Return [X, Y] of the center of cell containing provided text 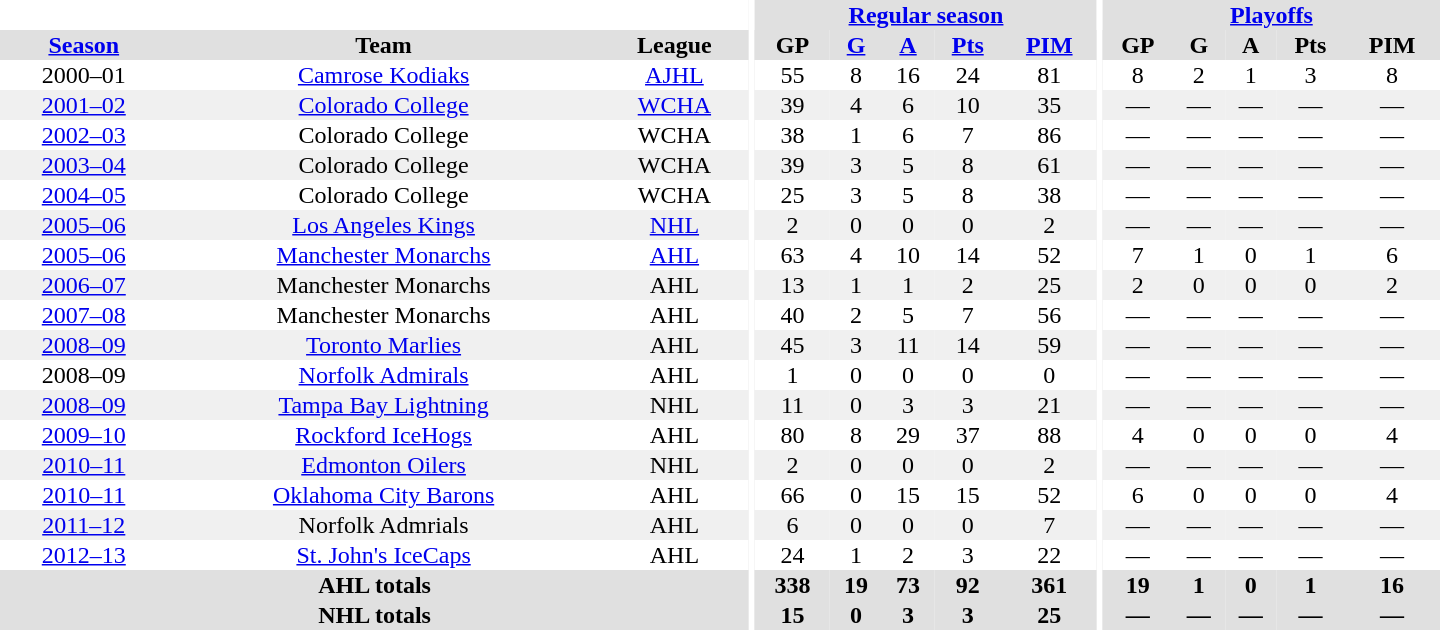
Camrose Kodiaks [384, 75]
2009–10 [84, 435]
2004–05 [84, 195]
92 [968, 585]
45 [792, 345]
21 [1049, 405]
Regular season [926, 15]
35 [1049, 105]
2001–02 [84, 105]
Oklahoma City Barons [384, 495]
Tampa Bay Lightning [384, 405]
Norfolk Admirals [384, 375]
86 [1049, 135]
Toronto Marlies [384, 345]
63 [792, 255]
AJHL [675, 75]
St. John's IceCaps [384, 555]
338 [792, 585]
2012–13 [84, 555]
2002–03 [84, 135]
37 [968, 435]
Rockford IceHogs [384, 435]
88 [1049, 435]
61 [1049, 165]
Team [384, 45]
2003–04 [84, 165]
Los Angeles Kings [384, 225]
Playoffs [1272, 15]
League [675, 45]
81 [1049, 75]
NHL totals [374, 615]
2006–07 [84, 285]
2000–01 [84, 75]
22 [1049, 555]
80 [792, 435]
Norfolk Admrials [384, 525]
40 [792, 315]
2007–08 [84, 315]
361 [1049, 585]
59 [1049, 345]
56 [1049, 315]
Edmonton Oilers [384, 465]
66 [792, 495]
73 [908, 585]
29 [908, 435]
AHL totals [374, 585]
Season [84, 45]
2011–12 [84, 525]
55 [792, 75]
13 [792, 285]
